Detect which cell encompasses the target text, then output its (X, Y) center coordinate. 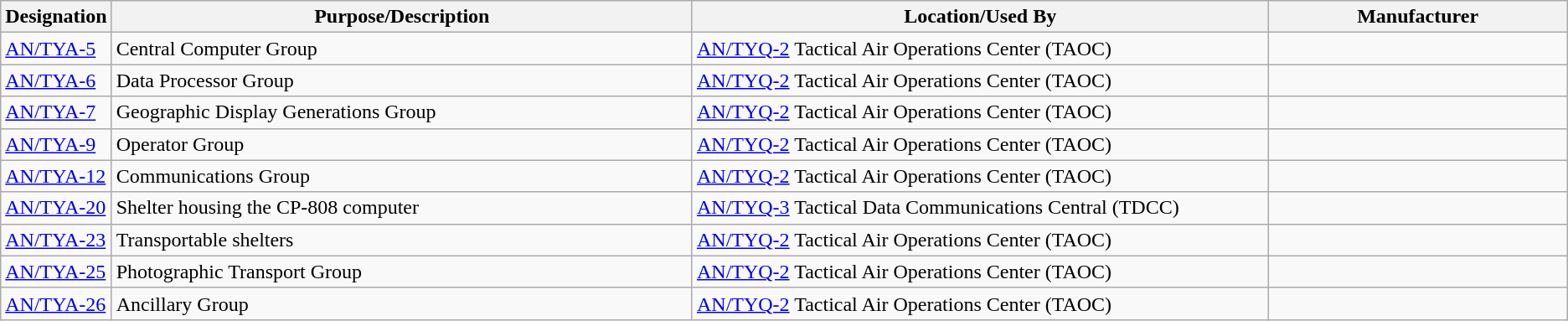
Transportable shelters (402, 240)
AN/TYA-6 (56, 80)
Photographic Transport Group (402, 272)
AN/TYA-7 (56, 112)
AN/TYA-23 (56, 240)
AN/TYA-25 (56, 272)
Purpose/Description (402, 17)
AN/TYA-26 (56, 303)
Communications Group (402, 176)
Shelter housing the CP-808 computer (402, 208)
Location/Used By (980, 17)
Manufacturer (1417, 17)
AN/TYA-20 (56, 208)
AN/TYQ-3 Tactical Data Communications Central (TDCC) (980, 208)
Ancillary Group (402, 303)
Operator Group (402, 144)
AN/TYA-9 (56, 144)
Data Processor Group (402, 80)
Central Computer Group (402, 49)
AN/TYA-5 (56, 49)
Geographic Display Generations Group (402, 112)
AN/TYA-12 (56, 176)
Designation (56, 17)
